Provide the (X, Y) coordinate of the cell's center where the given text is located.  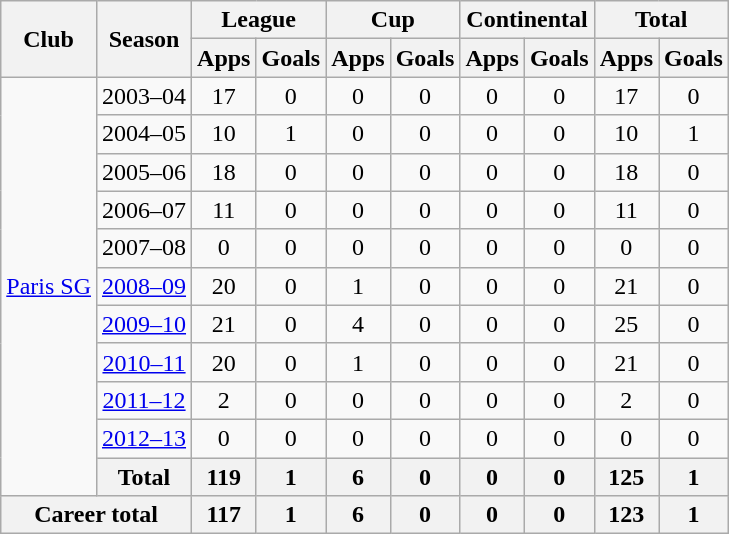
League (259, 20)
Season (144, 39)
25 (626, 324)
2010–11 (144, 362)
2008–09 (144, 286)
Career total (96, 515)
2009–10 (144, 324)
117 (224, 515)
4 (358, 324)
123 (626, 515)
Paris SG (49, 286)
2011–12 (144, 400)
2012–13 (144, 438)
2004–05 (144, 134)
119 (224, 477)
2003–04 (144, 96)
2005–06 (144, 172)
Club (49, 39)
2007–08 (144, 248)
2006–07 (144, 210)
Continental (527, 20)
125 (626, 477)
Cup (393, 20)
